Return [x, y] of the center of cell containing provided text 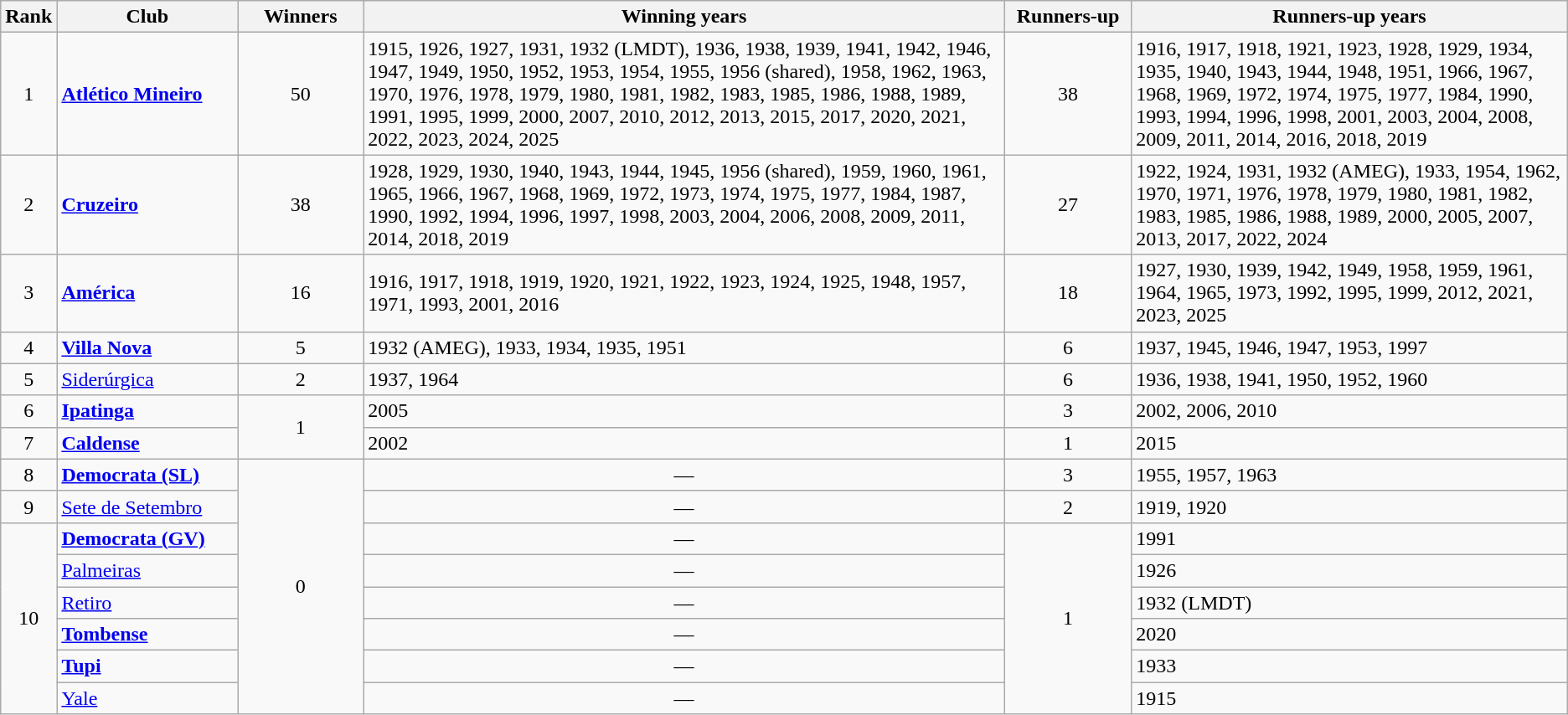
1937, 1945, 1946, 1947, 1953, 1997 [1349, 347]
Villa Nova [147, 347]
Democrata (GV) [147, 538]
Rank [28, 17]
Cruzeiro [147, 204]
Winners [301, 17]
9 [28, 507]
Club [147, 17]
2020 [1349, 635]
Runners-up years [1349, 17]
Democrata (SL) [147, 475]
1932 (AMEG), 1933, 1934, 1935, 1951 [684, 347]
18 [1067, 293]
0 [301, 586]
27 [1067, 204]
Palmeiras [147, 570]
2005 [684, 411]
Winning years [684, 17]
2002, 2006, 2010 [1349, 411]
1937, 1964 [684, 379]
1919, 1920 [1349, 507]
1915 [1349, 698]
1933 [1349, 666]
1932 (LMDT) [1349, 602]
Siderúrgica [147, 379]
América [147, 293]
7 [28, 443]
1936, 1938, 1941, 1950, 1952, 1960 [1349, 379]
Caldense [147, 443]
1991 [1349, 538]
Atlético Mineiro [147, 94]
Retiro [147, 602]
Tombense [147, 635]
50 [301, 94]
Sete de Setembro [147, 507]
4 [28, 347]
Tupi [147, 666]
2002 [684, 443]
1926 [1349, 570]
Runners-up [1067, 17]
1927, 1930, 1939, 1942, 1949, 1958, 1959, 1961, 1964, 1965, 1973, 1992, 1995, 1999, 2012, 2021, 2023, 2025 [1349, 293]
Ipatinga [147, 411]
2015 [1349, 443]
Yale [147, 698]
1955, 1957, 1963 [1349, 475]
8 [28, 475]
16 [301, 293]
1916, 1917, 1918, 1919, 1920, 1921, 1922, 1923, 1924, 1925, 1948, 1957, 1971, 1993, 2001, 2016 [684, 293]
10 [28, 618]
